Output the (X, Y) coordinate of the center of the cell containing the given text.  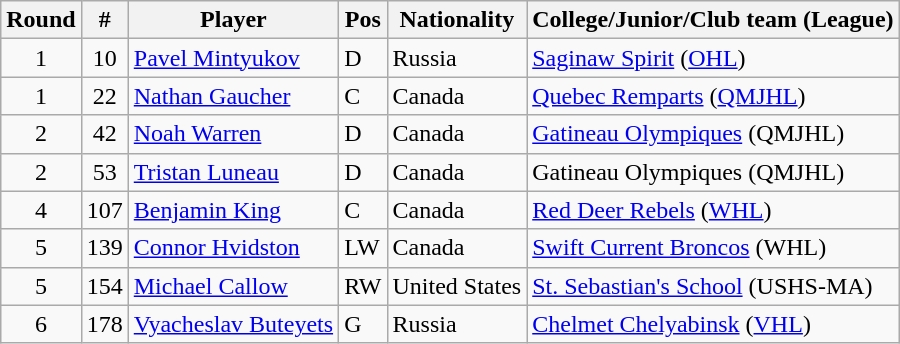
Nathan Gaucher (233, 96)
Round (41, 20)
154 (104, 286)
22 (104, 96)
53 (104, 172)
LW (363, 248)
Tristan Luneau (233, 172)
United States (457, 286)
St. Sebastian's School (USHS-MA) (713, 286)
178 (104, 324)
College/Junior/Club team (League) (713, 20)
139 (104, 248)
# (104, 20)
4 (41, 210)
Player (233, 20)
RW (363, 286)
Benjamin King (233, 210)
10 (104, 58)
Vyacheslav Buteyets (233, 324)
Chelmet Chelyabinsk (VHL) (713, 324)
Quebec Remparts (QMJHL) (713, 96)
6 (41, 324)
Nationality (457, 20)
Pavel Mintyukov (233, 58)
Noah Warren (233, 134)
Red Deer Rebels (WHL) (713, 210)
Michael Callow (233, 286)
107 (104, 210)
Swift Current Broncos (WHL) (713, 248)
Connor Hvidston (233, 248)
42 (104, 134)
Saginaw Spirit (OHL) (713, 58)
G (363, 324)
Pos (363, 20)
